Identify which cell holds the provided text, then report its [X, Y] central coordinate. 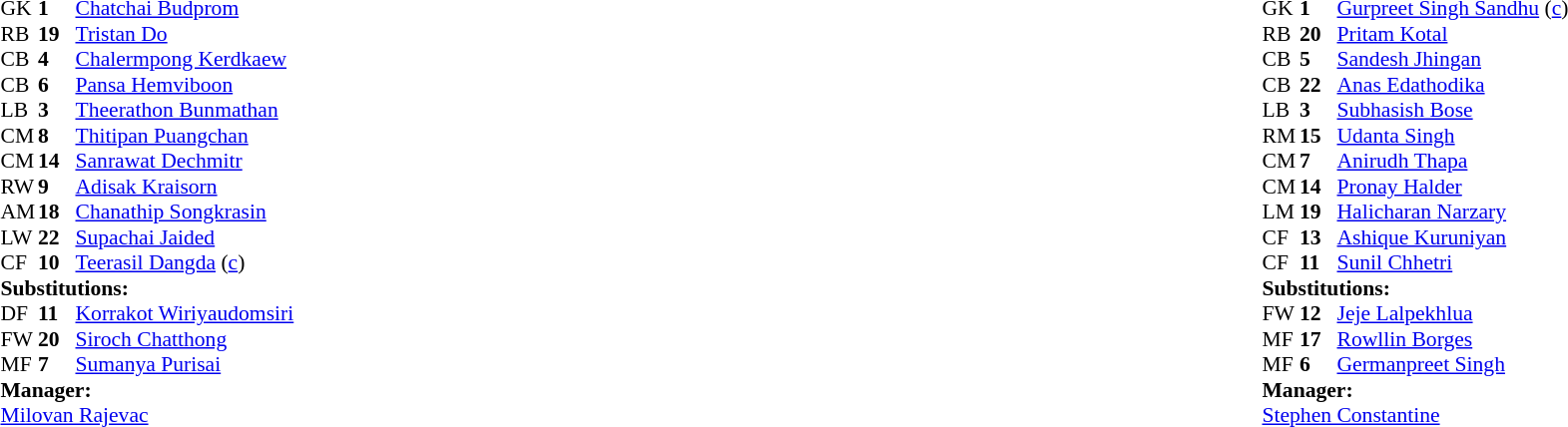
Sanrawat Dechmitr [186, 161]
Germanpreet Singh [1452, 364]
Tristan Do [186, 34]
RM [1281, 136]
Supachai Jaided [186, 237]
Thitipan Puangchan [186, 136]
4 [57, 59]
Subhasish Bose [1452, 111]
13 [1318, 237]
Sumanya Purisai [186, 364]
15 [1318, 136]
10 [57, 262]
Halicharan Narzary [1452, 213]
Sandesh Jhingan [1452, 59]
Theerathon Bunmathan [186, 111]
Sunil Chhetri [1452, 262]
Korrakot Wiriyaudomsiri [186, 314]
Pronay Halder [1452, 187]
9 [57, 187]
AM [19, 213]
Teerasil Dangda (c) [186, 262]
DF [19, 314]
Siroch Chatthong [186, 339]
Chanathip Songkrasin [186, 213]
Udanta Singh [1452, 136]
Jeje Lalpekhlua [1452, 314]
Chalermpong Kerdkaew [186, 59]
Adisak Kraisorn [186, 187]
17 [1318, 339]
Pansa Hemviboon [186, 85]
RW [19, 187]
LW [19, 237]
LM [1281, 213]
Anas Edathodika [1452, 85]
Anirudh Thapa [1452, 161]
12 [1318, 314]
5 [1318, 59]
8 [57, 136]
Rowllin Borges [1452, 339]
Pritam Kotal [1452, 34]
18 [57, 213]
Ashique Kuruniyan [1452, 237]
